For the text-containing cell, return its midpoint in [X, Y] coordinate format. 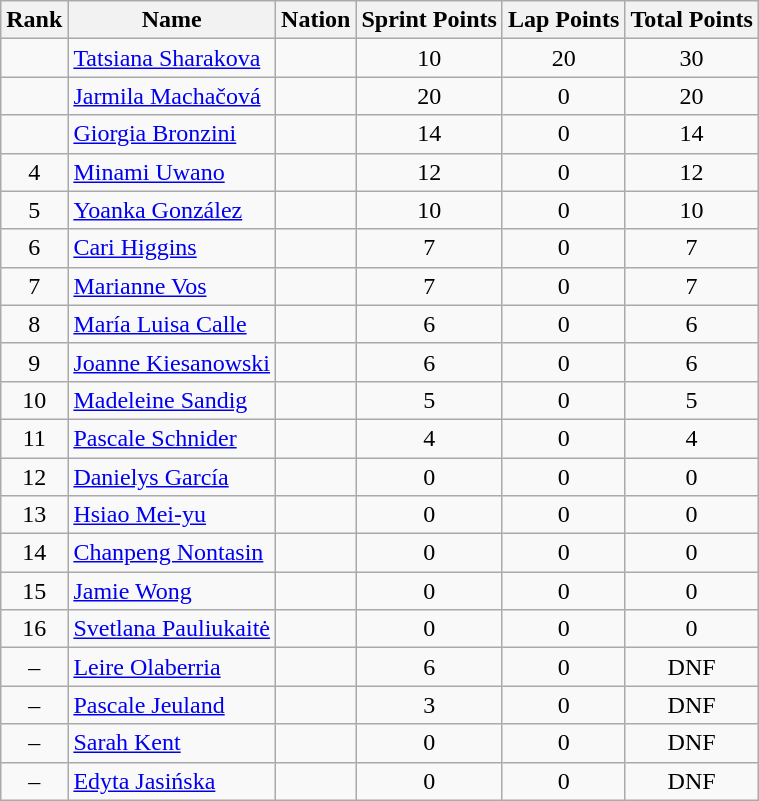
Edyta Jasińska [172, 781]
Sprint Points [429, 20]
Joanne Kiesanowski [172, 362]
Yoanka González [172, 210]
Jarmila Machačová [172, 96]
Rank [34, 20]
16 [34, 629]
Jamie Wong [172, 591]
Total Points [692, 20]
Madeleine Sandig [172, 400]
Leire Olaberria [172, 667]
Tatsiana Sharakova [172, 58]
Minami Uwano [172, 172]
9 [34, 362]
Pascale Jeuland [172, 705]
11 [34, 438]
Cari Higgins [172, 248]
María Luisa Calle [172, 324]
13 [34, 515]
Marianne Vos [172, 286]
Lap Points [563, 20]
Danielys García [172, 477]
Svetlana Pauliukaitė [172, 629]
Giorgia Bronzini [172, 134]
Nation [316, 20]
3 [429, 705]
8 [34, 324]
Sarah Kent [172, 743]
30 [692, 58]
Pascale Schnider [172, 438]
Chanpeng Nontasin [172, 553]
Name [172, 20]
Hsiao Mei-yu [172, 515]
15 [34, 591]
